Locate the cell with the specified text and output its [X, Y] center coordinate. 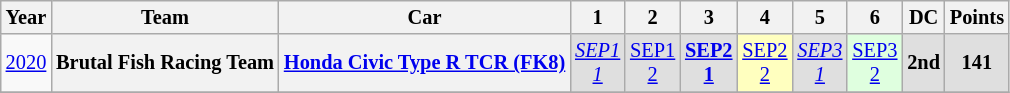
SEP22 [764, 63]
SEP31 [820, 63]
Honda Civic Type R TCR (FK8) [424, 63]
2020 [26, 63]
2nd [924, 63]
141 [977, 63]
4 [764, 17]
SEP11 [598, 63]
Car [424, 17]
SEP21 [708, 63]
6 [874, 17]
SEP32 [874, 63]
5 [820, 17]
Brutal Fish Racing Team [165, 63]
Team [165, 17]
Points [977, 17]
2 [652, 17]
3 [708, 17]
DC [924, 17]
SEP12 [652, 63]
Year [26, 17]
1 [598, 17]
